Return [x, y] of the center of cell containing provided text 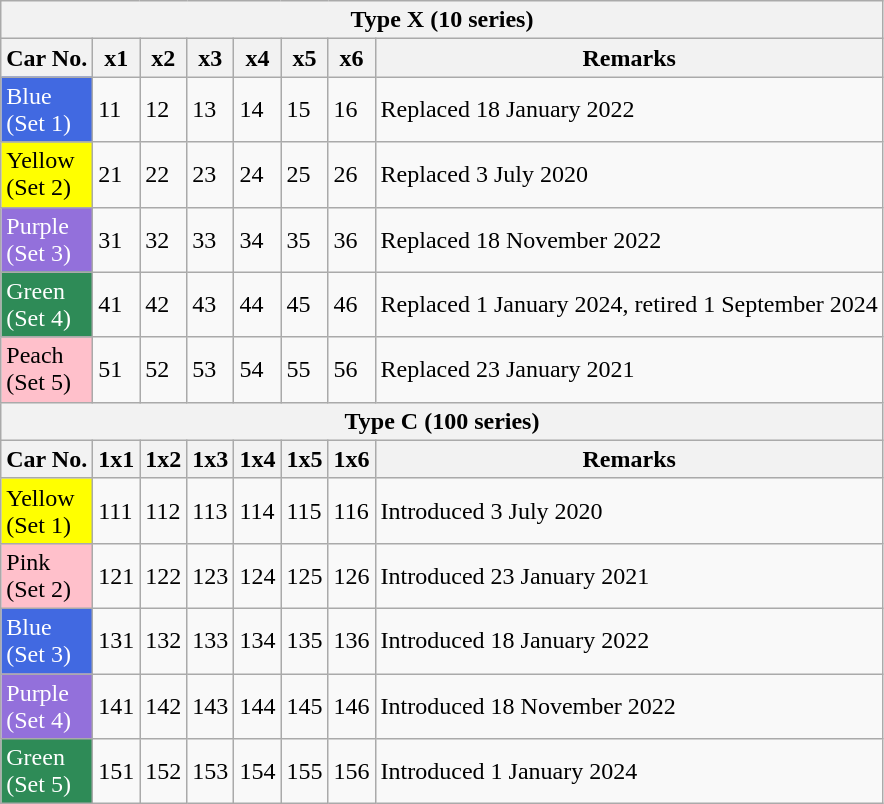
12 [164, 110]
32 [164, 240]
x6 [352, 58]
146 [352, 706]
156 [352, 772]
53 [210, 370]
14 [258, 110]
Type C (100 series) [442, 421]
111 [116, 510]
15 [304, 110]
122 [164, 576]
Purple(Set 3) [47, 240]
21 [116, 174]
153 [210, 772]
11 [116, 110]
33 [210, 240]
25 [304, 174]
142 [164, 706]
Replaced 18 January 2022 [629, 110]
131 [116, 640]
52 [164, 370]
1x4 [258, 459]
113 [210, 510]
136 [352, 640]
24 [258, 174]
Introduced 1 January 2024 [629, 772]
125 [304, 576]
Introduced 18 January 2022 [629, 640]
Yellow(Set 1) [47, 510]
135 [304, 640]
115 [304, 510]
36 [352, 240]
Yellow(Set 2) [47, 174]
155 [304, 772]
31 [116, 240]
1x1 [116, 459]
Green(Set 4) [47, 304]
134 [258, 640]
x3 [210, 58]
Introduced 18 November 2022 [629, 706]
Blue(Set 1) [47, 110]
1x6 [352, 459]
46 [352, 304]
Peach(Set 5) [47, 370]
41 [116, 304]
144 [258, 706]
143 [210, 706]
Replaced 1 January 2024, retired 1 September 2024 [629, 304]
1x3 [210, 459]
Green(Set 5) [47, 772]
16 [352, 110]
154 [258, 772]
Type X (10 series) [442, 20]
116 [352, 510]
151 [116, 772]
26 [352, 174]
123 [210, 576]
1x2 [164, 459]
55 [304, 370]
34 [258, 240]
Blue(Set 3) [47, 640]
Replaced 23 January 2021 [629, 370]
Replaced 3 July 2020 [629, 174]
121 [116, 576]
Pink(Set 2) [47, 576]
42 [164, 304]
112 [164, 510]
x5 [304, 58]
Replaced 18 November 2022 [629, 240]
45 [304, 304]
54 [258, 370]
145 [304, 706]
1x5 [304, 459]
132 [164, 640]
44 [258, 304]
124 [258, 576]
x4 [258, 58]
23 [210, 174]
Introduced 3 July 2020 [629, 510]
114 [258, 510]
56 [352, 370]
133 [210, 640]
141 [116, 706]
35 [304, 240]
x2 [164, 58]
152 [164, 772]
22 [164, 174]
x1 [116, 58]
Introduced 23 January 2021 [629, 576]
Purple(Set 4) [47, 706]
51 [116, 370]
43 [210, 304]
13 [210, 110]
126 [352, 576]
